Capture the cell that displays the provided text and extract its (X, Y) central coordinate. 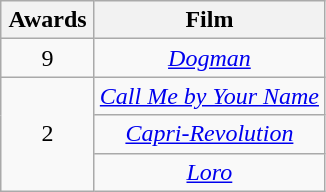
9 (48, 58)
Dogman (209, 58)
2 (48, 134)
Awards (48, 20)
Loro (209, 172)
Capri-Revolution (209, 134)
Call Me by Your Name (209, 96)
Film (209, 20)
